Determine the (X, Y) coordinate at the center of the cell enclosing the given text.  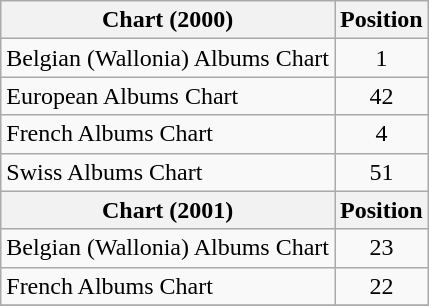
42 (381, 96)
Chart (2001) (168, 210)
51 (381, 172)
Swiss Albums Chart (168, 172)
23 (381, 248)
1 (381, 58)
Chart (2000) (168, 20)
22 (381, 286)
European Albums Chart (168, 96)
4 (381, 134)
